Output the [X, Y] coordinate of the center of the cell containing the given text.  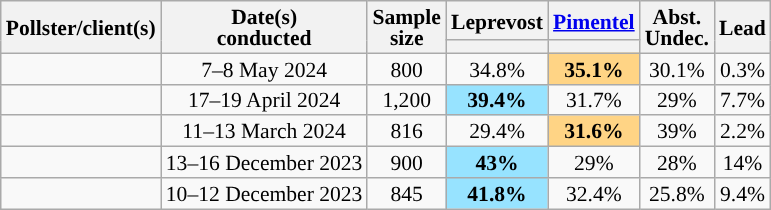
900 [406, 162]
800 [406, 68]
17–19 April 2024 [264, 100]
Samplesize [406, 27]
31.7% [594, 100]
816 [406, 132]
9.4% [742, 194]
Leprevost [497, 20]
25.8% [677, 194]
7–8 May 2024 [264, 68]
Pollster/client(s) [81, 27]
Date(s)conducted [264, 27]
28% [677, 162]
13–16 December 2023 [264, 162]
43% [497, 162]
30.1% [677, 68]
29.4% [497, 132]
31.6% [594, 132]
7.7% [742, 100]
39.4% [497, 100]
35.1% [594, 68]
Abst.Undec. [677, 27]
14% [742, 162]
39% [677, 132]
2.2% [742, 132]
41.8% [497, 194]
1,200 [406, 100]
Pimentel [594, 20]
Lead [742, 27]
32.4% [594, 194]
0.3% [742, 68]
34.8% [497, 68]
10–12 December 2023 [264, 194]
11–13 March 2024 [264, 132]
845 [406, 194]
